Output the (X, Y) coordinate of the center of the cell containing the given text.  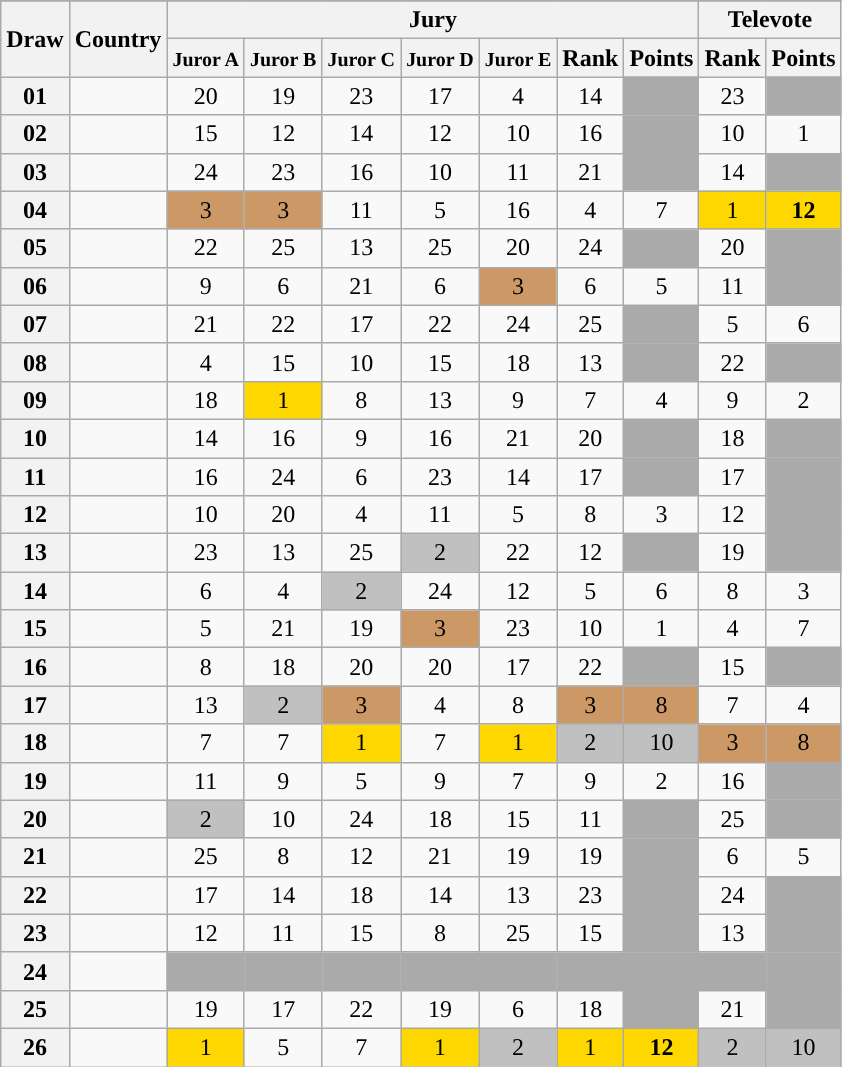
Juror A (206, 58)
05 (35, 248)
Juror D (440, 58)
Draw (35, 39)
04 (35, 210)
Juror B (283, 58)
02 (35, 134)
08 (35, 362)
01 (35, 96)
Country (118, 39)
06 (35, 286)
03 (35, 172)
09 (35, 400)
07 (35, 324)
Juror C (362, 58)
Jury (433, 20)
Juror E (518, 58)
Televote (770, 20)
26 (35, 1047)
